Output the [x, y] coordinate of the center of the cell containing the given text.  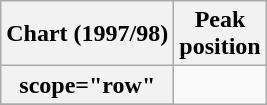
Chart (1997/98) [88, 34]
scope="row" [88, 85]
Peakposition [220, 34]
